Search for the cell housing the specified text and yield its [X, Y] center coordinate. 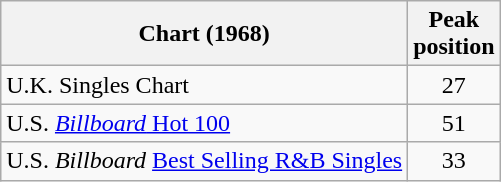
Peakposition [454, 34]
U.K. Singles Chart [204, 85]
U.S. Billboard Hot 100 [204, 123]
U.S. Billboard Best Selling R&B Singles [204, 161]
27 [454, 85]
Chart (1968) [204, 34]
51 [454, 123]
33 [454, 161]
